Detect which cell encompasses the target text, then output its (X, Y) center coordinate. 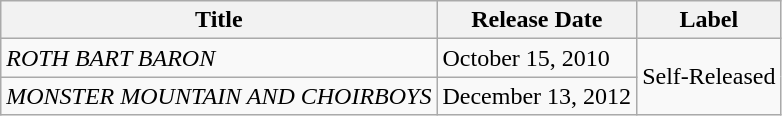
ROTH BART BARON (219, 58)
October 15, 2010 (537, 58)
December 13, 2012 (537, 96)
Release Date (537, 20)
Label (709, 20)
Self-Released (709, 77)
Title (219, 20)
MONSTER MOUNTAIN AND CHOIRBOYS (219, 96)
